Provide the [X, Y] coordinate of the cell's center where the given text is located.  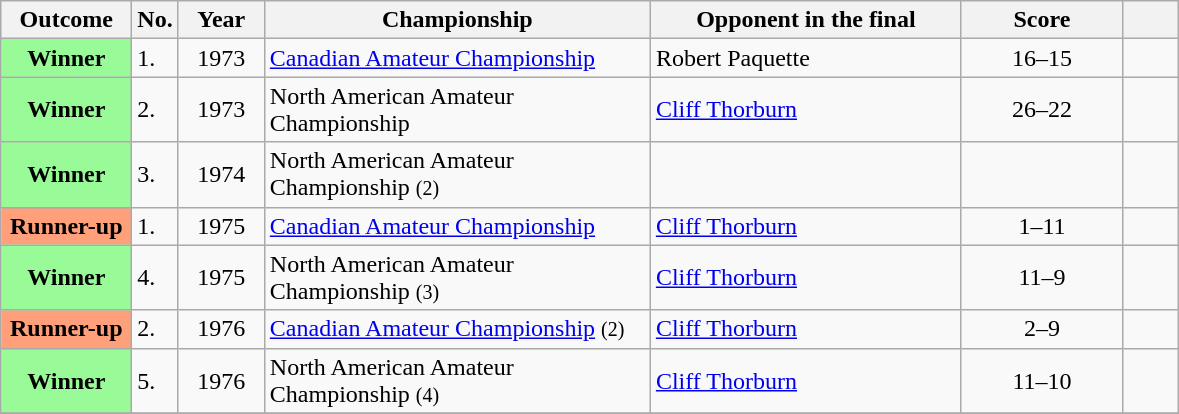
3. [155, 174]
Championship [457, 20]
North American Amateur Championship [457, 110]
Score [1042, 20]
1–11 [1042, 226]
16–15 [1042, 58]
North American Amateur Championship (2) [457, 174]
No. [155, 20]
North American Amateur Championship (3) [457, 278]
4. [155, 278]
11–9 [1042, 278]
Opponent in the final [806, 20]
Year [221, 20]
Canadian Amateur Championship (2) [457, 329]
Outcome [66, 20]
1974 [221, 174]
26–22 [1042, 110]
5. [155, 380]
North American Amateur Championship (4) [457, 380]
11–10 [1042, 380]
Robert Paquette [806, 58]
2–9 [1042, 329]
